Identify which cell holds the provided text, then report its [x, y] central coordinate. 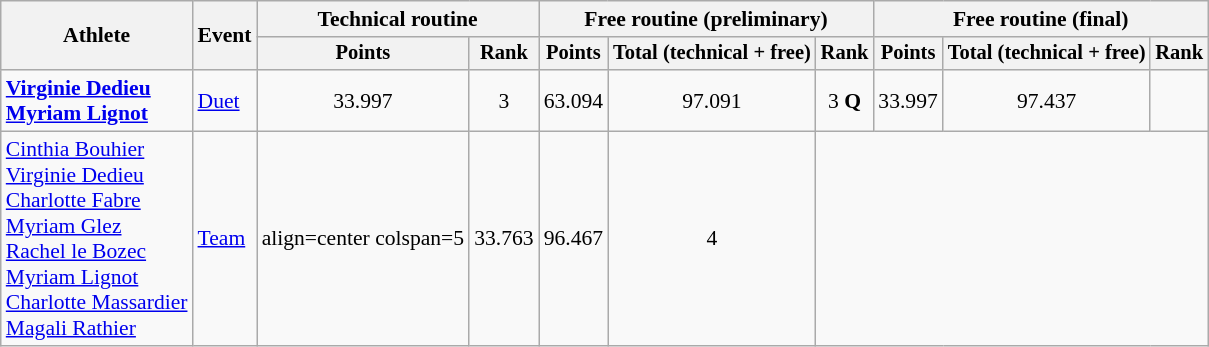
96.467 [574, 239]
Event [225, 36]
63.094 [574, 100]
Duet [225, 100]
97.437 [1047, 100]
Team [225, 239]
Virginie Dedieu Myriam Lignot [97, 100]
align=center colspan=5 [363, 239]
Cinthia Bouhier Virginie Dedieu Charlotte Fabre Myriam Glez Rachel le Bozec Myriam Lignot Charlotte Massardier Magali Rathier [97, 239]
Free routine (preliminary) [706, 19]
Free routine (final) [1040, 19]
33.763 [504, 239]
3 Q [845, 100]
97.091 [712, 100]
Technical routine [398, 19]
Athlete [97, 36]
4 [712, 239]
3 [504, 100]
